From the cell containing the given text, extract its center point as (X, Y) coordinate. 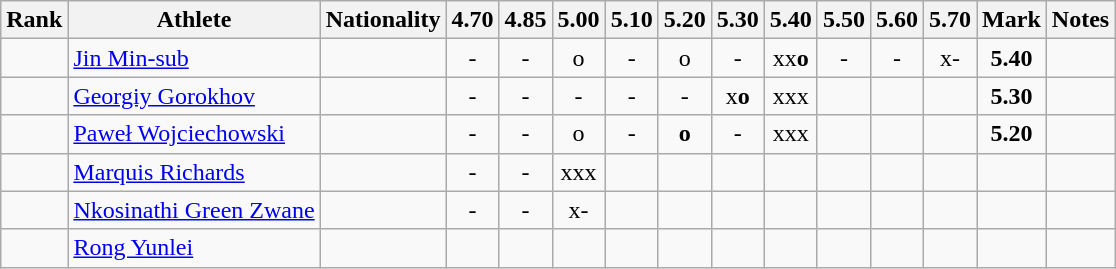
Athlete (194, 20)
4.85 (526, 20)
Rank (34, 20)
5.60 (896, 20)
xo (738, 96)
Notes (1080, 20)
Paweł Wojciechowski (194, 134)
Nationality (383, 20)
Rong Yunlei (194, 248)
5.50 (844, 20)
5.10 (632, 20)
Jin Min-sub (194, 58)
5.70 (950, 20)
Georgiy Gorokhov (194, 96)
5.00 (578, 20)
Mark (1012, 20)
Marquis Richards (194, 172)
4.70 (472, 20)
xxo (790, 58)
Nkosinathi Green Zwane (194, 210)
